Output the (x, y) coordinate of the center of the cell containing the given text.  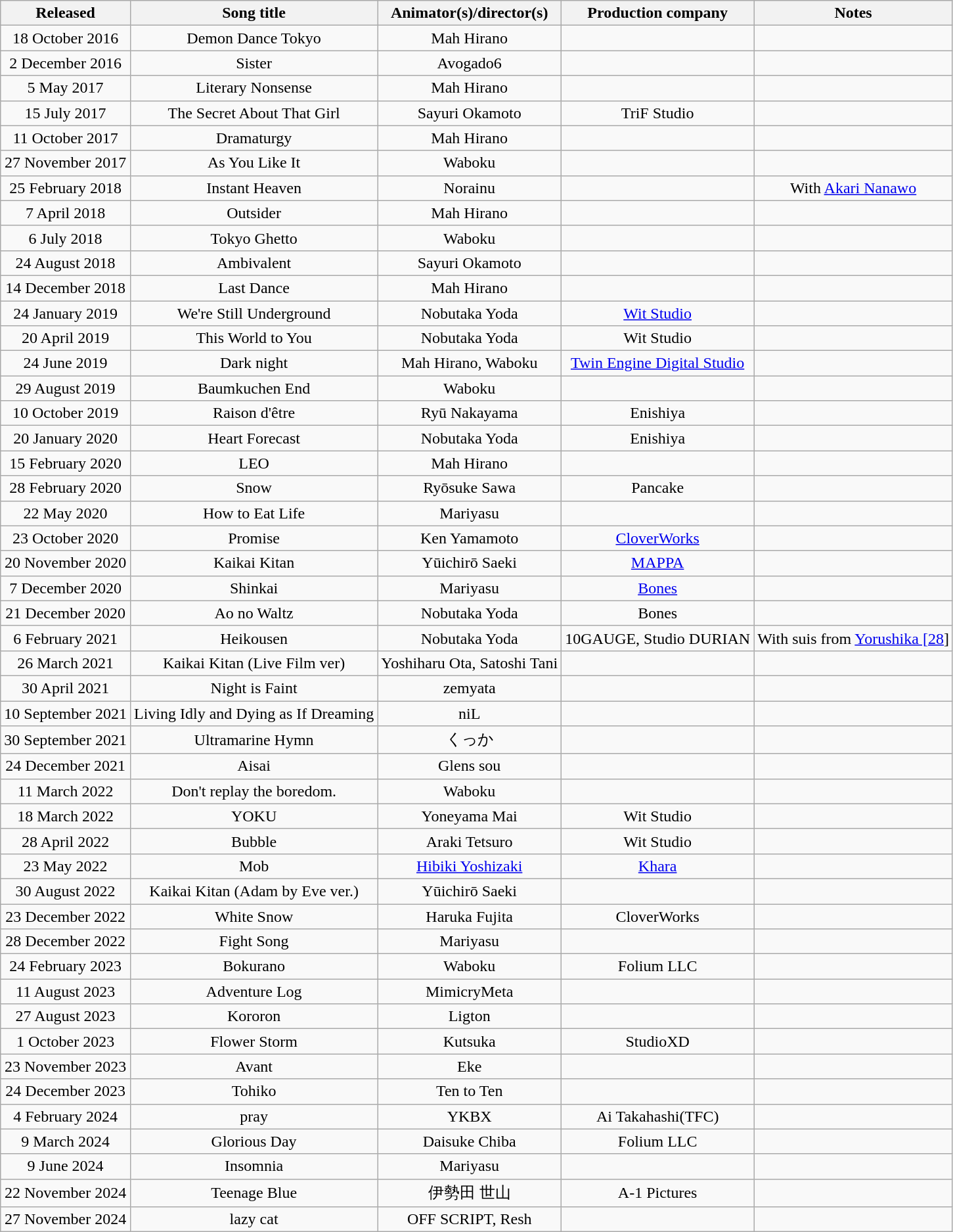
23 October 2020 (66, 538)
Shinkai (254, 588)
20 January 2020 (66, 438)
OFF SCRIPT, Resh (470, 1220)
Haruka Fujita (470, 917)
Tohiko (254, 1091)
Ten to Ten (470, 1091)
11 October 2017 (66, 138)
7 April 2018 (66, 213)
24 December 2021 (66, 766)
Production company (658, 13)
18 March 2022 (66, 816)
10 September 2021 (66, 713)
Pancake (658, 488)
Dark night (254, 363)
22 May 2020 (66, 513)
24 June 2019 (66, 363)
With suis from Yorushika [28] (854, 638)
Ryōsuke Sawa (470, 488)
Heart Forecast (254, 438)
TriF Studio (658, 113)
23 December 2022 (66, 917)
StudioXD (658, 1041)
Promise (254, 538)
11 March 2022 (66, 791)
zemyata (470, 688)
27 August 2023 (66, 1016)
niL (470, 713)
LEO (254, 463)
Dramaturgy (254, 138)
21 December 2020 (66, 613)
9 June 2024 (66, 1166)
Insomnia (254, 1166)
24 December 2023 (66, 1091)
24 January 2019 (66, 313)
Yoneyama Mai (470, 816)
Daisuke Chiba (470, 1141)
5 May 2017 (66, 88)
2 December 2016 (66, 63)
Outsider (254, 213)
20 November 2020 (66, 563)
Ao no Waltz (254, 613)
lazy cat (254, 1220)
Ambivalent (254, 263)
30 April 2021 (66, 688)
Fight Song (254, 942)
Ken Yamamoto (470, 538)
Avant (254, 1066)
Adventure Log (254, 992)
Living Idly and Dying as If Dreaming (254, 713)
10GAUGE, Studio DURIAN (658, 638)
Aisai (254, 766)
Kaikai Kitan (254, 563)
Twin Engine Digital Studio (658, 363)
Teenage Blue (254, 1193)
Glorious Day (254, 1141)
Mob (254, 866)
MimicryMeta (470, 992)
Don't replay the boredom. (254, 791)
Kaikai Kitan (Adam by Eve ver.) (254, 891)
28 April 2022 (66, 841)
30 August 2022 (66, 891)
Sister (254, 63)
15 July 2017 (66, 113)
Hibiki Yoshizaki (470, 866)
Night is Faint (254, 688)
Baumkuchen End (254, 388)
26 March 2021 (66, 663)
28 December 2022 (66, 942)
4 February 2024 (66, 1116)
Khara (658, 866)
20 April 2019 (66, 338)
A-1 Pictures (658, 1193)
YKBX (470, 1116)
Mah Hirano, Waboku (470, 363)
Notes (854, 13)
10 October 2019 (66, 413)
Ultramarine Hymn (254, 740)
Ryū Nakayama (470, 413)
27 November 2024 (66, 1220)
27 November 2017 (66, 163)
Norainu (470, 188)
9 March 2024 (66, 1141)
Released (66, 13)
23 November 2023 (66, 1066)
24 August 2018 (66, 263)
Raison d'être (254, 413)
25 February 2018 (66, 188)
28 February 2020 (66, 488)
Kaikai Kitan (Live Film ver) (254, 663)
6 February 2021 (66, 638)
30 September 2021 (66, 740)
Yoshiharu Ota, Satoshi Tani (470, 663)
Heikousen (254, 638)
23 May 2022 (66, 866)
くっか (470, 740)
White Snow (254, 917)
Literary Nonsense (254, 88)
18 October 2016 (66, 38)
Tokyo Ghetto (254, 238)
Bubble (254, 841)
Kutsuka (470, 1041)
Instant Heaven (254, 188)
Glens sou (470, 766)
This World to You (254, 338)
Snow (254, 488)
14 December 2018 (66, 288)
Eke (470, 1066)
伊勢田 世山 (470, 1193)
We're Still Underground (254, 313)
11 August 2023 (66, 992)
Avogado6 (470, 63)
22 November 2024 (66, 1193)
Song title (254, 13)
24 February 2023 (66, 967)
Flower Storm (254, 1041)
29 August 2019 (66, 388)
Kororon (254, 1016)
6 July 2018 (66, 238)
15 February 2020 (66, 463)
MAPPA (658, 563)
The Secret About That Girl (254, 113)
How to Eat Life (254, 513)
Araki Tetsuro (470, 841)
7 December 2020 (66, 588)
As You Like It (254, 163)
pray (254, 1116)
Ligton (470, 1016)
With Akari Nanawo (854, 188)
Bokurano (254, 967)
1 October 2023 (66, 1041)
Demon Dance Tokyo (254, 38)
Animator(s)/director(s) (470, 13)
YOKU (254, 816)
Last Dance (254, 288)
Ai Takahashi(TFC) (658, 1116)
